From the cell containing the given text, extract its center point as (x, y) coordinate. 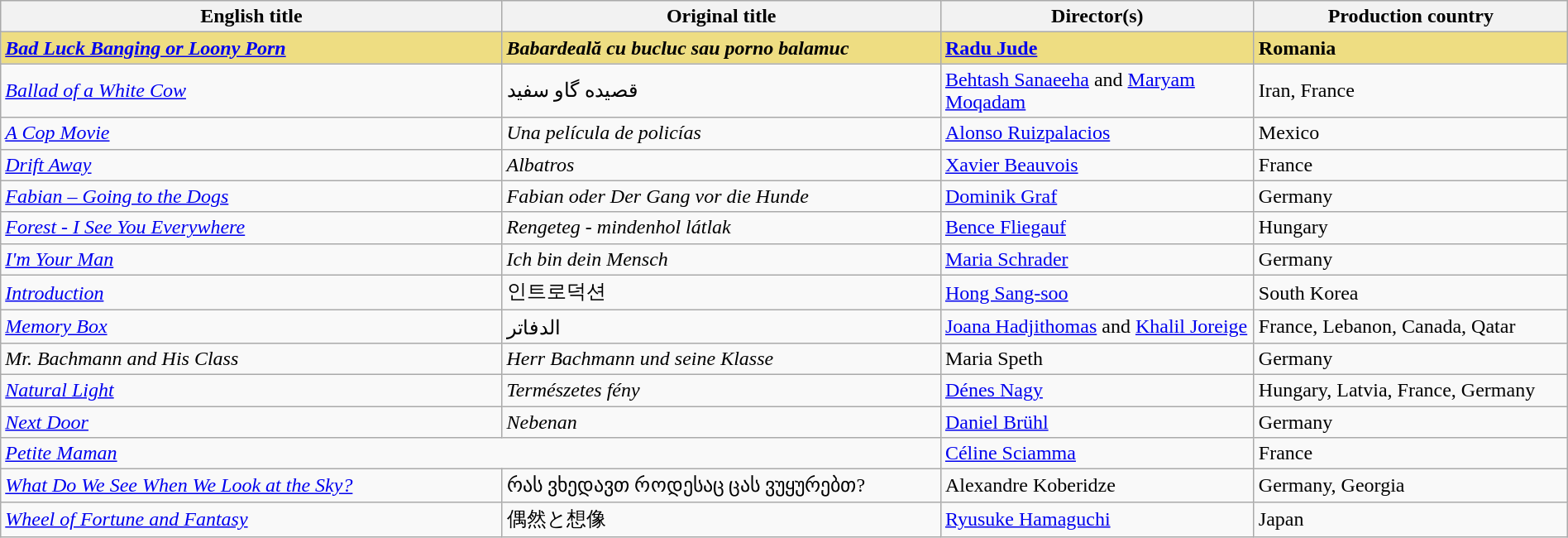
Nebenan (721, 421)
Daniel Brühl (1097, 421)
Ryusuke Hamaguchi (1097, 520)
Albatros (721, 165)
Natural Light (251, 390)
Dominik Graf (1097, 196)
A Cop Movie (251, 133)
Production country (1411, 17)
Director(s) (1097, 17)
Introduction (251, 293)
Mexico (1411, 133)
Drift Away (251, 165)
Dénes Nagy (1097, 390)
France, Lebanon, Canada, Qatar (1411, 327)
Bence Fliegauf (1097, 228)
Rengeteg - mindenhol látlak (721, 228)
Romania (1411, 48)
Hungary (1411, 228)
Xavier Beauvois (1097, 165)
Bad Luck Banging or Loony Porn (251, 48)
Maria Speth (1097, 358)
Original title (721, 17)
Forest - I See You Everywhere (251, 228)
Next Door (251, 421)
Céline Sciamma (1097, 454)
Fabian oder Der Gang vor die Hunde (721, 196)
Joana Hadjithomas and Khalil Joreige (1097, 327)
Természetes fény (721, 390)
South Korea (1411, 293)
Petite Maman (471, 454)
Memory Box (251, 327)
Herr Bachmann und seine Klasse (721, 358)
Ich bin dein Mensch (721, 259)
Japan (1411, 520)
რას ვხედავთ როდესაც ცას ვუყურებთ? (721, 486)
Alonso Ruizpalacios (1097, 133)
Behtash Sanaeeha and Maryam Moqadam (1097, 91)
Maria Schrader (1097, 259)
I'm Your Man (251, 259)
Radu Jude (1097, 48)
Mr. Bachmann and His Class (251, 358)
English title (251, 17)
قصیده گاو سفید (721, 91)
Hungary, Latvia, France, Germany (1411, 390)
인트로덕션 (721, 293)
Wheel of Fortune and Fantasy (251, 520)
Una película de policías (721, 133)
Ballad of a White Cow (251, 91)
Iran, France (1411, 91)
Alexandre Koberidze (1097, 486)
What Do We See When We Look at the Sky? (251, 486)
Babardeală cu bucluc sau porno balamuc (721, 48)
Fabian – Going to the Dogs (251, 196)
偶然と想像 (721, 520)
الدفاتر (721, 327)
Hong Sang-soo (1097, 293)
Germany, Georgia (1411, 486)
